Provide the [x, y] coordinate of the cell's center where the given text is located.  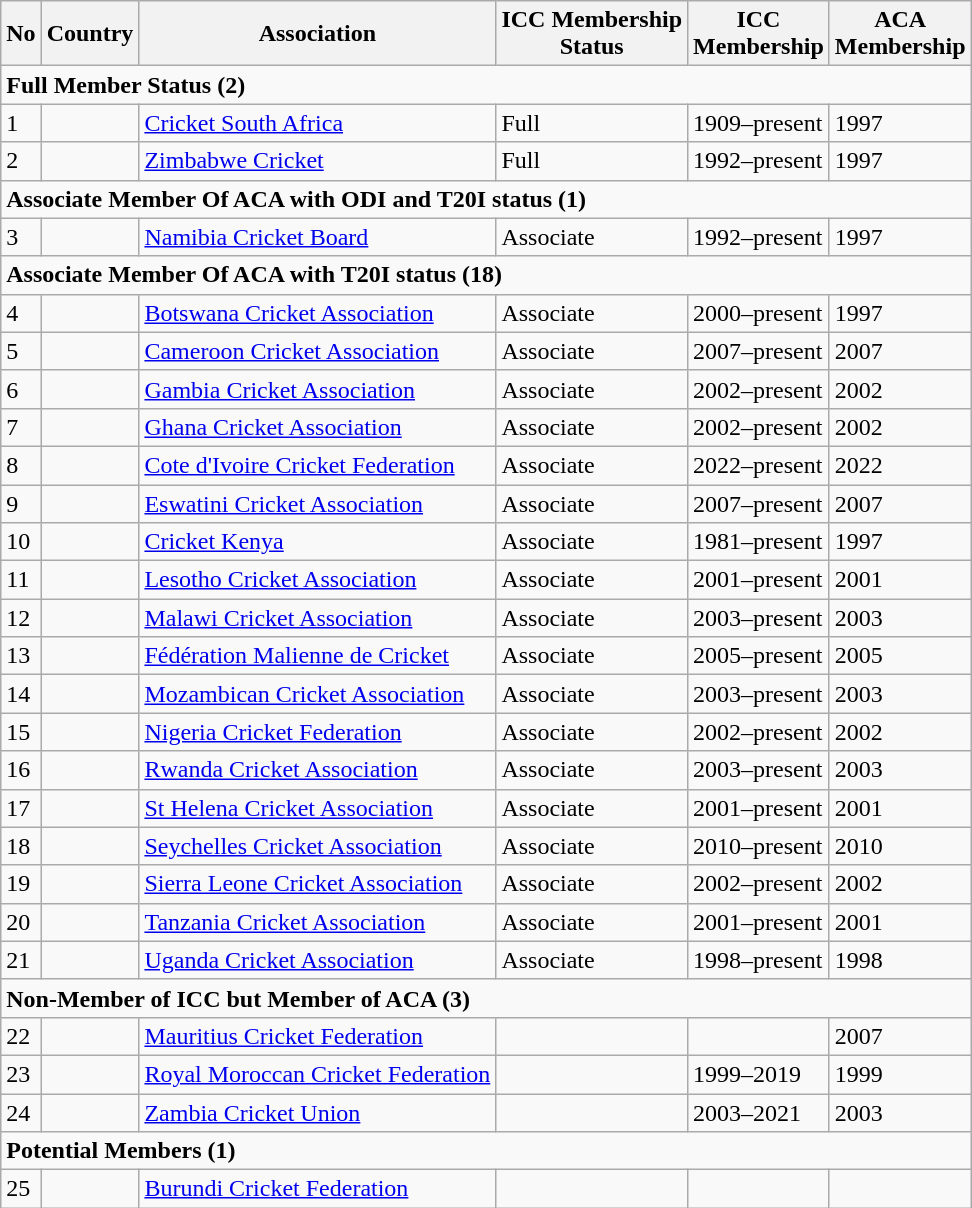
Fédération Malienne de Cricket [318, 656]
2000–present [759, 313]
24 [21, 1113]
1 [21, 123]
23 [21, 1074]
ICCMembership [759, 34]
Rwanda Cricket Association [318, 770]
Nigeria Cricket Federation [318, 732]
10 [21, 542]
1999–2019 [759, 1074]
Potential Members (1) [486, 1151]
1909–present [759, 123]
2005–present [759, 656]
Cricket Kenya [318, 542]
Zambia Cricket Union [318, 1113]
2 [21, 161]
8 [21, 465]
17 [21, 808]
1981–present [759, 542]
Malawi Cricket Association [318, 618]
11 [21, 580]
Cote d'Ivoire Cricket Federation [318, 465]
9 [21, 503]
5 [21, 351]
Cricket South Africa [318, 123]
19 [21, 884]
7 [21, 427]
13 [21, 656]
16 [21, 770]
2010 [900, 846]
2003–2021 [759, 1113]
Tanzania Cricket Association [318, 922]
2022–present [759, 465]
15 [21, 732]
2010–present [759, 846]
21 [21, 960]
18 [21, 846]
Seychelles Cricket Association [318, 846]
12 [21, 618]
ICC MembershipStatus [592, 34]
6 [21, 389]
ACAMembership [900, 34]
Eswatini Cricket Association [318, 503]
Full Member Status (2) [486, 85]
20 [21, 922]
Namibia Cricket Board [318, 237]
Zimbabwe Cricket [318, 161]
Association [318, 34]
Cameroon Cricket Association [318, 351]
Mozambican Cricket Association [318, 694]
St Helena Cricket Association [318, 808]
25 [21, 1189]
Gambia Cricket Association [318, 389]
Country [90, 34]
3 [21, 237]
Mauritius Cricket Federation [318, 1036]
14 [21, 694]
2022 [900, 465]
Botswana Cricket Association [318, 313]
Sierra Leone Cricket Association [318, 884]
Non-Member of ICC but Member of ACA (3) [486, 998]
1998 [900, 960]
1999 [900, 1074]
Associate Member Of ACA with ODI and T20I status (1) [486, 199]
Associate Member Of ACA with T20I status (18) [486, 275]
Ghana Cricket Association [318, 427]
22 [21, 1036]
1998–present [759, 960]
No [21, 34]
Burundi Cricket Federation [318, 1189]
Royal Moroccan Cricket Federation [318, 1074]
Uganda Cricket Association [318, 960]
4 [21, 313]
2005 [900, 656]
Lesotho Cricket Association [318, 580]
